Provide the [X, Y] coordinate of the cell's center where the given text is located.  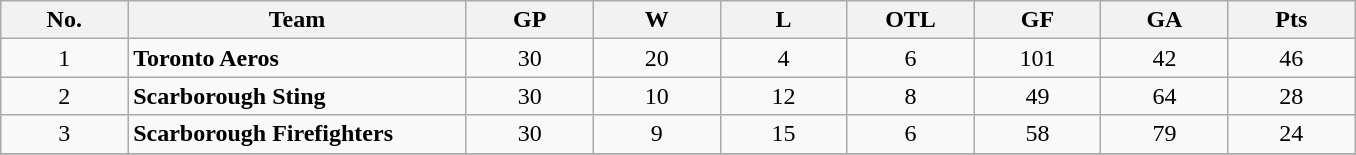
L [784, 20]
28 [1292, 96]
101 [1038, 58]
GA [1164, 20]
79 [1164, 134]
Pts [1292, 20]
GP [530, 20]
64 [1164, 96]
No. [64, 20]
58 [1038, 134]
Scarborough Firefighters [298, 134]
2 [64, 96]
8 [910, 96]
Scarborough Sting [298, 96]
15 [784, 134]
49 [1038, 96]
GF [1038, 20]
46 [1292, 58]
Team [298, 20]
42 [1164, 58]
1 [64, 58]
OTL [910, 20]
4 [784, 58]
20 [656, 58]
12 [784, 96]
9 [656, 134]
3 [64, 134]
Toronto Aeros [298, 58]
10 [656, 96]
W [656, 20]
24 [1292, 134]
